Locate the cell with the specified text and output its (X, Y) center coordinate. 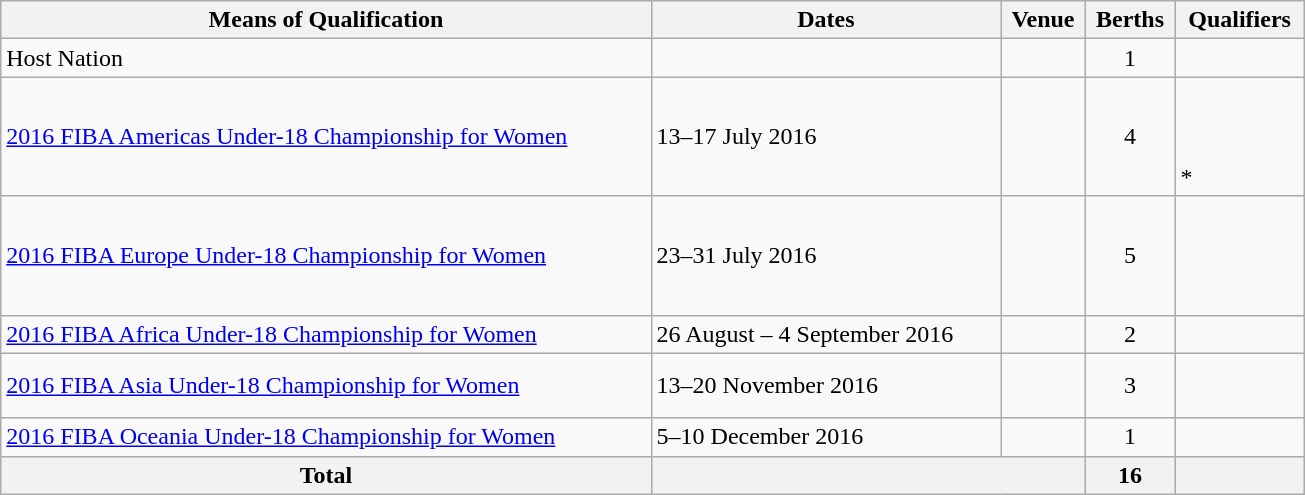
2016 FIBA Asia Under-18 Championship for Women (326, 386)
Host Nation (326, 58)
16 (1130, 475)
Venue (1043, 20)
26 August – 4 September 2016 (826, 334)
5 (1130, 256)
3 (1130, 386)
4 (1130, 136)
Qualifiers (1240, 20)
2016 FIBA Americas Under-18 Championship for Women (326, 136)
2016 FIBA Europe Under-18 Championship for Women (326, 256)
Means of Qualification (326, 20)
2016 FIBA Oceania Under-18 Championship for Women (326, 437)
* (1240, 136)
2 (1130, 334)
Total (326, 475)
Dates (826, 20)
13–20 November 2016 (826, 386)
5–10 December 2016 (826, 437)
2016 FIBA Africa Under-18 Championship for Women (326, 334)
23–31 July 2016 (826, 256)
Berths (1130, 20)
13–17 July 2016 (826, 136)
